Provide the [X, Y] coordinate of the cell's center where the given text is located.  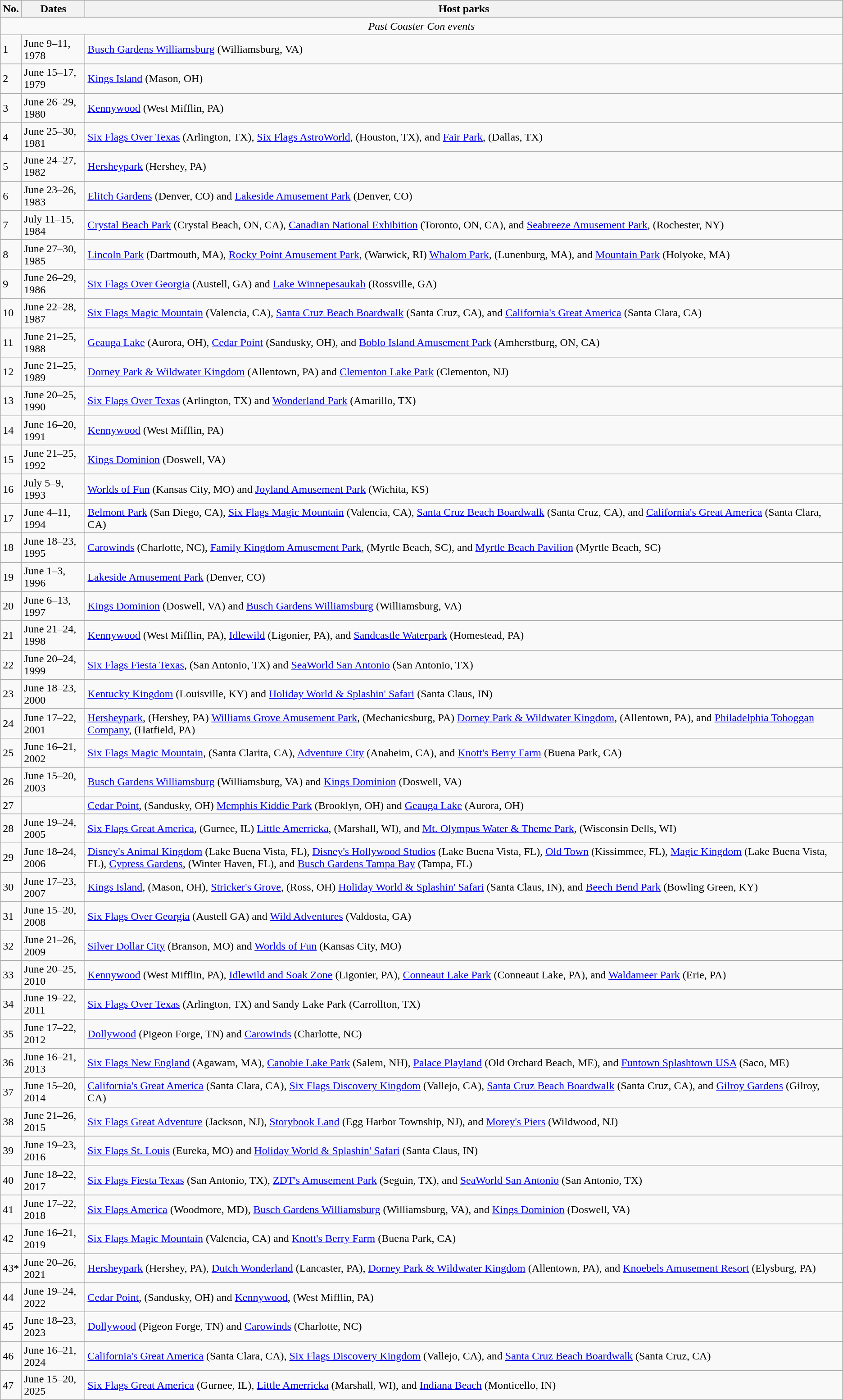
17 [11, 518]
2 [11, 78]
29 [11, 858]
18 [11, 548]
June 21–25, 1988 [53, 342]
Past Coaster Con events [421, 26]
Worlds of Fun (Kansas City, MO) and Joyland Amusement Park (Wichita, KS) [464, 489]
June 21–26, 2015 [53, 1122]
Six Flags Fiesta Texas, (San Antonio, TX) and SeaWorld San Antonio (San Antonio, TX) [464, 665]
June 1–3, 1996 [53, 577]
40 [11, 1180]
24 [11, 723]
Six Flags Over Texas (Arlington, TX) and Sandy Lake Park (Carrollton, TX) [464, 1005]
Crystal Beach Park (Crystal Beach, ON, CA), Canadian National Exhibition (Toronto, ON, CA), and Seabreeze Amusement Park, (Rochester, NY) [464, 225]
June 18–23, 1995 [53, 548]
June 19–22, 2011 [53, 1005]
34 [11, 1005]
California's Great America (Santa Clara, CA), Six Flags Discovery Kingdom (Vallejo, CA), and Santa Cruz Beach Boardwalk (Santa Cruz, CA) [464, 1356]
Host parks [464, 9]
June 15–20, 2008 [53, 916]
June 17–22, 2012 [53, 1033]
Six Flags Magic Mountain (Valencia, CA) and Knott's Berry Farm (Buena Park, CA) [464, 1239]
Silver Dollar City (Branson, MO) and Worlds of Fun (Kansas City, MO) [464, 946]
June 23–26, 1983 [53, 195]
9 [11, 284]
June 17–22, 2018 [53, 1209]
20 [11, 606]
33 [11, 975]
June 15–20, 2003 [53, 782]
Six Flags St. Louis (Eureka, MO) and Holiday World & Splashin' Safari (Santa Claus, IN) [464, 1150]
35 [11, 1033]
June 21–24, 1998 [53, 635]
16 [11, 489]
38 [11, 1122]
Kings Island, (Mason, OH), Stricker's Grove, (Ross, OH) Holiday World & Splashin' Safari (Santa Claus, IN), and Beech Bend Park (Bowling Green, KY) [464, 887]
Lincoln Park (Dartmouth, MA), Rocky Point Amusement Park, (Warwick, RI) Whalom Park, (Lunenburg, MA), and Mountain Park (Holyoke, MA) [464, 254]
39 [11, 1150]
26 [11, 782]
45 [11, 1327]
July 5–9, 1993 [53, 489]
13 [11, 401]
5 [11, 167]
23 [11, 694]
Busch Gardens Williamsburg (Williamsburg, VA) [464, 50]
Dates [53, 9]
Hersheypark (Hershey, PA) [464, 167]
46 [11, 1356]
June 15–17, 1979 [53, 78]
21 [11, 635]
Elitch Gardens (Denver, CO) and Lakeside Amusement Park (Denver, CO) [464, 195]
32 [11, 946]
June 21–25, 1992 [53, 459]
37 [11, 1092]
June 20–26, 2021 [53, 1268]
Lakeside Amusement Park (Denver, CO) [464, 577]
Carowinds (Charlotte, NC), Family Kingdom Amusement Park, (Myrtle Beach, SC), and Myrtle Beach Pavilion (Myrtle Beach, SC) [464, 548]
June 26–29, 1980 [53, 108]
Kings Island (Mason, OH) [464, 78]
Dorney Park & Wildwater Kingdom (Allentown, PA) and Clementon Lake Park (Clementon, NJ) [464, 372]
1 [11, 50]
June 20–25, 2010 [53, 975]
June 18–24, 2006 [53, 858]
15 [11, 459]
3 [11, 108]
43* [11, 1268]
No. [11, 9]
June 16–21, 2013 [53, 1063]
June 4–11, 1994 [53, 518]
14 [11, 431]
June 16–21, 2002 [53, 752]
6 [11, 195]
June 16–20, 1991 [53, 431]
11 [11, 342]
22 [11, 665]
Busch Gardens Williamsburg (Williamsburg, VA) and Kings Dominion (Doswell, VA) [464, 782]
Geauga Lake (Aurora, OH), Cedar Point (Sandusky, OH), and Boblo Island Amusement Park (Amherstburg, ON, CA) [464, 342]
June 17–22, 2001 [53, 723]
Kings Dominion (Doswell, VA) [464, 459]
Six Flags Great Adventure (Jackson, NJ), Storybook Land (Egg Harbor Township, NJ), and Morey's Piers (Wildwood, NJ) [464, 1122]
27 [11, 805]
Six Flags Over Georgia (Austell GA) and Wild Adventures (Valdosta, GA) [464, 916]
41 [11, 1209]
June 18–23, 2000 [53, 694]
June 17–23, 2007 [53, 887]
Six Flags Magic Mountain (Valencia, CA), Santa Cruz Beach Boardwalk (Santa Cruz, CA), and California's Great America (Santa Clara, CA) [464, 313]
7 [11, 225]
June 9–11, 1978 [53, 50]
Six Flags Great America, (Gurnee, IL) Little Amerricka, (Marshall, WI), and Mt. Olympus Water & Theme Park, (Wisconsin Dells, WI) [464, 829]
June 16–21, 2024 [53, 1356]
July 11–15, 1984 [53, 225]
28 [11, 829]
42 [11, 1239]
June 27–30, 1985 [53, 254]
Cedar Point, (Sandusky, OH) and Kennywood, (West Mifflin, PA) [464, 1297]
Six Flags Great America (Gurnee, IL), Little Amerricka (Marshall, WI), and Indiana Beach (Monticello, IN) [464, 1386]
June 21–25, 1989 [53, 372]
10 [11, 313]
25 [11, 752]
June 19–24, 2022 [53, 1297]
June 24–27, 1982 [53, 167]
12 [11, 372]
44 [11, 1297]
Cedar Point, (Sandusky, OH) Memphis Kiddie Park (Brooklyn, OH) and Geauga Lake (Aurora, OH) [464, 805]
June 19–24, 2005 [53, 829]
June 19–23, 2016 [53, 1150]
June 20–24, 1999 [53, 665]
Kennywood (West Mifflin, PA), Idlewild and Soak Zone (Ligonier, PA), Conneaut Lake Park (Conneaut Lake, PA), and Waldameer Park (Erie, PA) [464, 975]
June 26–29, 1986 [53, 284]
Six Flags America (Woodmore, MD), Busch Gardens Williamsburg (Williamsburg, VA), and Kings Dominion (Doswell, VA) [464, 1209]
June 15–20, 2014 [53, 1092]
36 [11, 1063]
19 [11, 577]
Six Flags Fiesta Texas (San Antonio, TX), ZDT's Amusement Park (Seguin, TX), and SeaWorld San Antonio (San Antonio, TX) [464, 1180]
Six Flags Over Texas (Arlington, TX) and Wonderland Park (Amarillo, TX) [464, 401]
47 [11, 1386]
Six Flags Magic Mountain, (Santa Clarita, CA), Adventure City (Anaheim, CA), and Knott's Berry Farm (Buena Park, CA) [464, 752]
Six Flags Over Georgia (Austell, GA) and Lake Winnepesaukah (Rossville, GA) [464, 284]
June 18–22, 2017 [53, 1180]
30 [11, 887]
June 21–26, 2009 [53, 946]
June 6–13, 1997 [53, 606]
June 20–25, 1990 [53, 401]
4 [11, 137]
Six Flags Over Texas (Arlington, TX), Six Flags AstroWorld, (Houston, TX), and Fair Park, (Dallas, TX) [464, 137]
June 16–21, 2019 [53, 1239]
31 [11, 916]
June 22–28, 1987 [53, 313]
8 [11, 254]
Kentucky Kingdom (Louisville, KY) and Holiday World & Splashin' Safari (Santa Claus, IN) [464, 694]
Kennywood (West Mifflin, PA), Idlewild (Ligonier, PA), and Sandcastle Waterpark (Homestead, PA) [464, 635]
Six Flags New England (Agawam, MA), Canobie Lake Park (Salem, NH), Palace Playland (Old Orchard Beach, ME), and Funtown Splashtown USA (Saco, ME) [464, 1063]
Kings Dominion (Doswell, VA) and Busch Gardens Williamsburg (Williamsburg, VA) [464, 606]
June 25–30, 1981 [53, 137]
June 15–20, 2025 [53, 1386]
June 18–23, 2023 [53, 1327]
